Scan for the cell matching the given text and deliver its (x, y) coordinate at center. 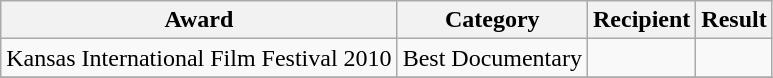
Result (734, 20)
Category (492, 20)
Award (199, 20)
Recipient (641, 20)
Kansas International Film Festival 2010 (199, 58)
Best Documentary (492, 58)
